From the cell containing the given text, extract its center point as (x, y) coordinate. 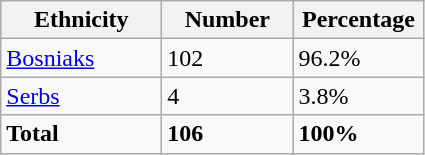
Bosniaks (82, 58)
3.8% (358, 96)
Ethnicity (82, 20)
Total (82, 134)
Number (228, 20)
100% (358, 134)
96.2% (358, 58)
Percentage (358, 20)
Serbs (82, 96)
4 (228, 96)
106 (228, 134)
102 (228, 58)
